Provide the (X, Y) coordinate of the cell's center where the given text is located.  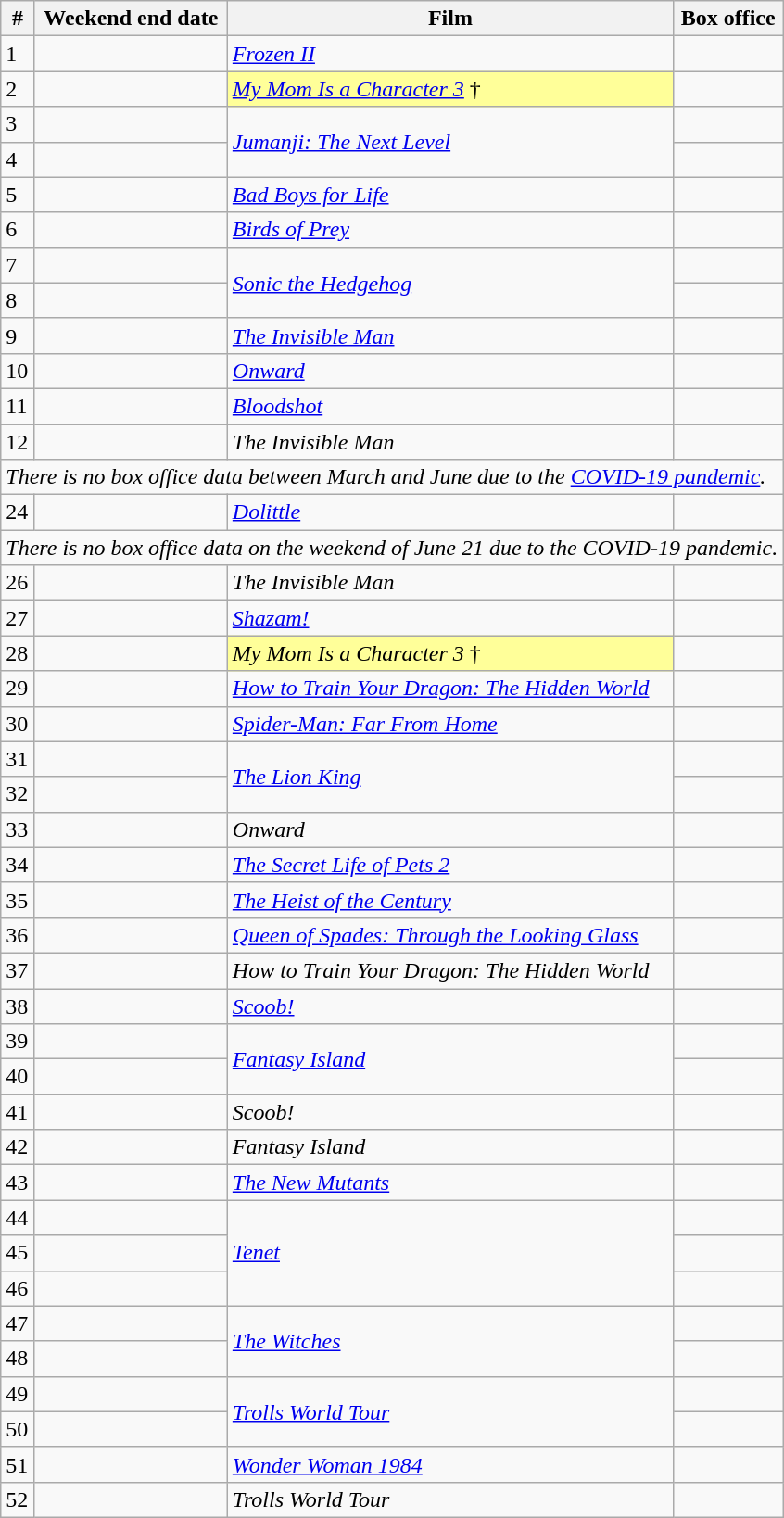
12 (19, 442)
Jumanji: The Next Level (450, 142)
# (19, 19)
Wonder Woman 1984 (450, 1464)
52 (19, 1499)
The Secret Life of Pets 2 (450, 865)
29 (19, 689)
11 (19, 406)
50 (19, 1429)
5 (19, 195)
Spider-Man: Far From Home (450, 724)
There is no box office data between March and June due to the COVID-19 pandemic. (392, 477)
34 (19, 865)
47 (19, 1323)
38 (19, 1006)
37 (19, 970)
Frozen II (450, 54)
10 (19, 371)
1 (19, 54)
4 (19, 159)
24 (19, 512)
The New Mutants (450, 1183)
32 (19, 794)
33 (19, 829)
36 (19, 935)
31 (19, 759)
44 (19, 1218)
30 (19, 724)
7 (19, 265)
35 (19, 900)
Bad Boys for Life (450, 195)
Queen of Spades: Through the Looking Glass (450, 935)
28 (19, 653)
6 (19, 230)
27 (19, 618)
Bloodshot (450, 406)
There is no box office data on the weekend of June 21 due to the COVID-19 pandemic. (392, 548)
48 (19, 1359)
2 (19, 89)
The Lion King (450, 777)
43 (19, 1183)
Box office (728, 19)
The Heist of the Century (450, 900)
Tenet (450, 1253)
3 (19, 124)
49 (19, 1394)
Weekend end date (131, 19)
51 (19, 1464)
45 (19, 1253)
Dolittle (450, 512)
46 (19, 1288)
Film (450, 19)
Shazam! (450, 618)
Birds of Prey (450, 230)
The Witches (450, 1341)
26 (19, 583)
9 (19, 335)
Sonic the Hedgehog (450, 283)
8 (19, 300)
39 (19, 1042)
40 (19, 1077)
41 (19, 1112)
42 (19, 1147)
